Identify which cell holds the provided text, then report its (X, Y) central coordinate. 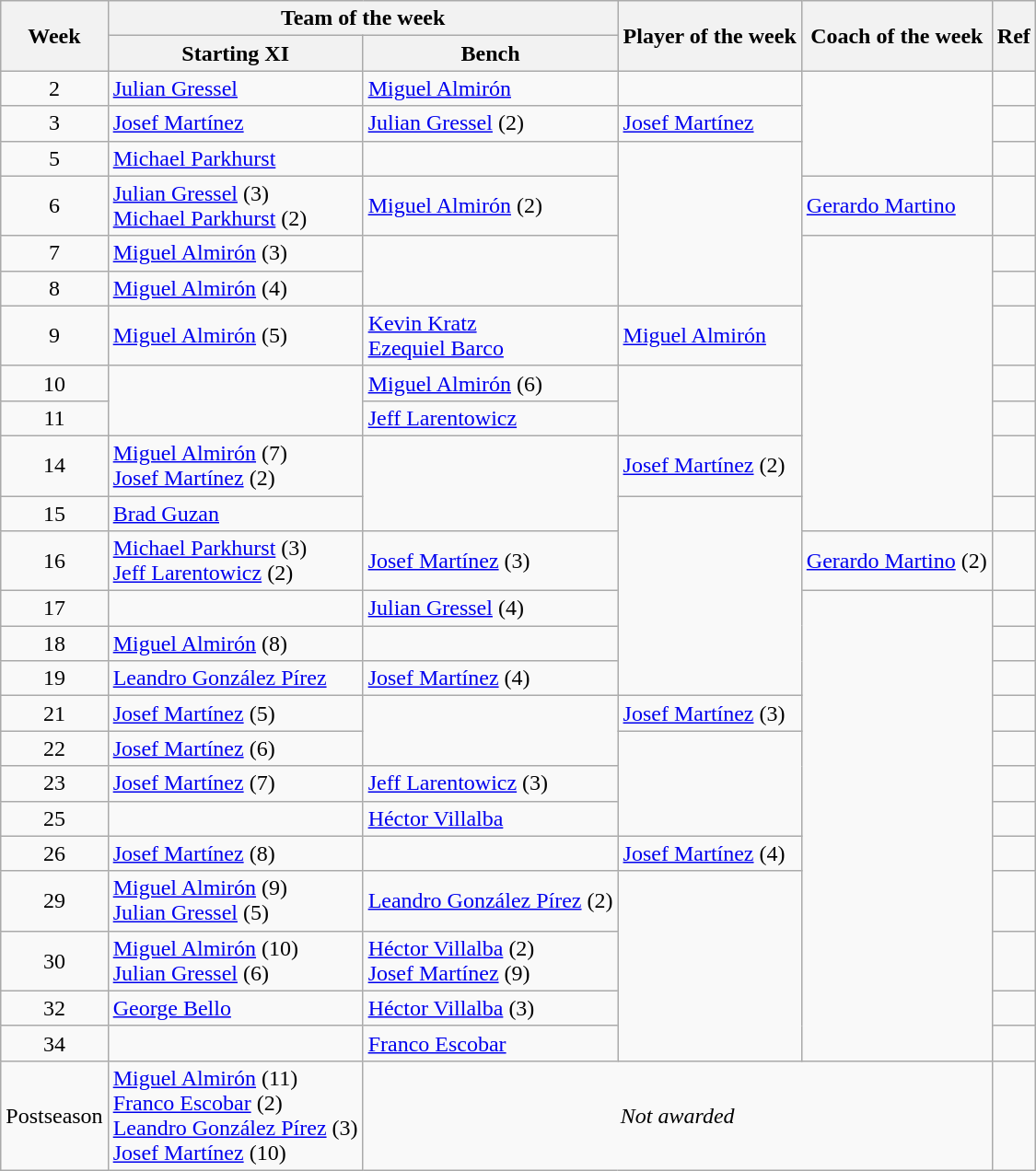
Miguel Almirón (9) Julian Gressel (5) (236, 900)
7 (54, 253)
Miguel Almirón (2) (490, 206)
Miguel Almirón (4) (236, 288)
14 (54, 466)
34 (54, 1043)
Miguel Almirón (5) (236, 335)
Julian Gressel (2) (490, 123)
9 (54, 335)
Miguel Almirón (3) (236, 253)
19 (54, 678)
Leandro González Pírez (2) (490, 900)
26 (54, 853)
Brad Guzan (236, 513)
Jeff Larentowicz (490, 418)
6 (54, 206)
Player of the week (709, 36)
32 (54, 1008)
17 (54, 609)
8 (54, 288)
Héctor Villalba (2) Josef Martínez (9) (490, 961)
5 (54, 158)
Gerardo Martino (2) (897, 562)
2 (54, 88)
Not awarded (678, 1116)
Michael Parkhurst (236, 158)
21 (54, 713)
Josef Martínez (8) (236, 853)
Julian Gressel (4) (490, 609)
18 (54, 643)
Miguel Almirón (11) Franco Escobar (2) Leandro González Pírez (3) Josef Martínez (10) (236, 1116)
Josef Martínez (6) (236, 748)
22 (54, 748)
Josef Martínez (2) (709, 466)
Jeff Larentowicz (3) (490, 783)
29 (54, 900)
Postseason (54, 1116)
Miguel Almirón (7) Josef Martínez (2) (236, 466)
Gerardo Martino (897, 206)
Héctor Villalba (3) (490, 1008)
30 (54, 961)
11 (54, 418)
Week (54, 36)
Julian Gressel (236, 88)
Ref (1013, 36)
Leandro González Pírez (236, 678)
3 (54, 123)
George Bello (236, 1008)
16 (54, 562)
Julian Gressel (3) Michael Parkhurst (2) (236, 206)
10 (54, 383)
Bench (490, 53)
25 (54, 818)
15 (54, 513)
Michael Parkhurst (3) Jeff Larentowicz (2) (236, 562)
Josef Martínez (5) (236, 713)
Miguel Almirón (10) Julian Gressel (6) (236, 961)
Team of the week (363, 18)
Coach of the week (897, 36)
Franco Escobar (490, 1043)
Starting XI (236, 53)
23 (54, 783)
Miguel Almirón (6) (490, 383)
Miguel Almirón (8) (236, 643)
Kevin Kratz Ezequiel Barco (490, 335)
Héctor Villalba (490, 818)
Josef Martínez (7) (236, 783)
